Locate the cell with the specified text and output its (x, y) center coordinate. 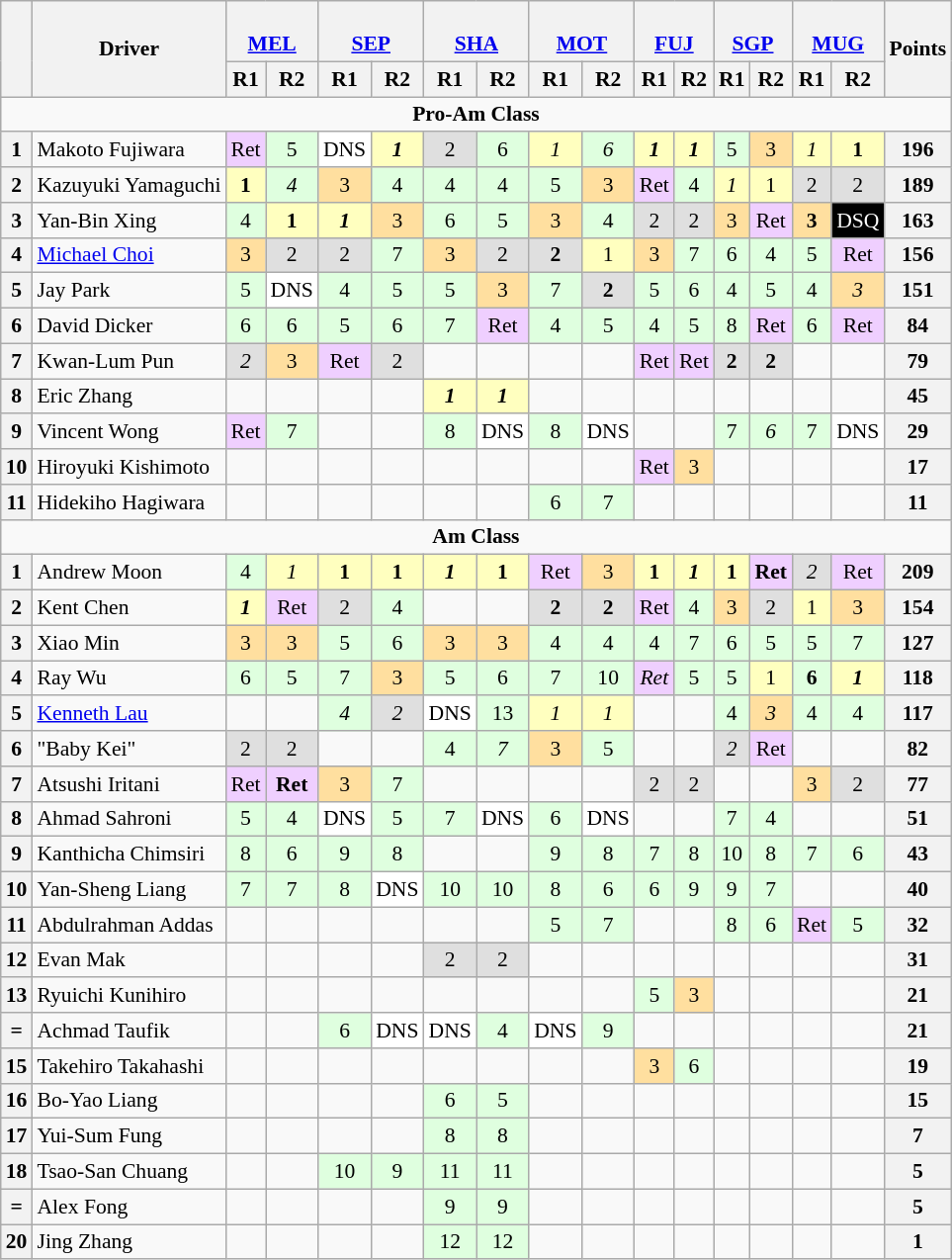
Kazuyuki Yamaguchi (129, 185)
82 (917, 749)
Hidekiho Hagiwara (129, 502)
Pro-Am Class (476, 115)
MEL (271, 32)
Kent Chen (129, 608)
Yan-Bin Xing (129, 221)
David Dicker (129, 326)
84 (917, 326)
Takehiro Takahashi (129, 1066)
Alex Fong (129, 1207)
32 (917, 925)
40 (917, 890)
Ray Wu (129, 678)
163 (917, 221)
Hiroyuki Kishimoto (129, 467)
DSQ (858, 221)
MOT (581, 32)
20 (17, 1242)
118 (917, 678)
Ahmad Sahroni (129, 819)
Tsao-San Chuang (129, 1172)
Bo-Yao Liang (129, 1101)
Xiao Min (129, 643)
189 (917, 185)
Achmad Taufik (129, 1031)
16 (17, 1101)
SGP (753, 32)
Jay Park (129, 291)
43 (917, 855)
SHA (476, 32)
Atsushi Iritani (129, 784)
Vincent Wong (129, 432)
31 (917, 960)
154 (917, 608)
Ryuichi Kunihiro (129, 996)
Jing Zhang (129, 1242)
77 (917, 784)
Am Class (476, 537)
Kenneth Lau (129, 714)
196 (917, 150)
Yan-Sheng Liang (129, 890)
Driver (129, 49)
79 (917, 361)
151 (917, 291)
209 (917, 573)
29 (917, 432)
Yui-Sum Fung (129, 1136)
Evan Mak (129, 960)
Michael Choi (129, 255)
Kanthicha Chimsiri (129, 855)
Makoto Fujiwara (129, 150)
FUJ (674, 32)
Abdulrahman Addas (129, 925)
Eric Zhang (129, 397)
Andrew Moon (129, 573)
SEP (372, 32)
19 (917, 1066)
Points (917, 49)
127 (917, 643)
117 (917, 714)
Kwan-Lum Pun (129, 361)
"Baby Kei" (129, 749)
MUG (838, 32)
156 (917, 255)
18 (17, 1172)
51 (917, 819)
45 (917, 397)
